Output the (X, Y) coordinate of the center of the cell containing the given text.  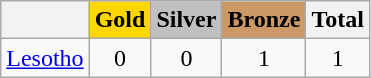
Silver (186, 20)
Lesotho (45, 58)
Gold (120, 20)
Bronze (264, 20)
Total (338, 20)
